Capture the cell that displays the provided text and extract its (X, Y) central coordinate. 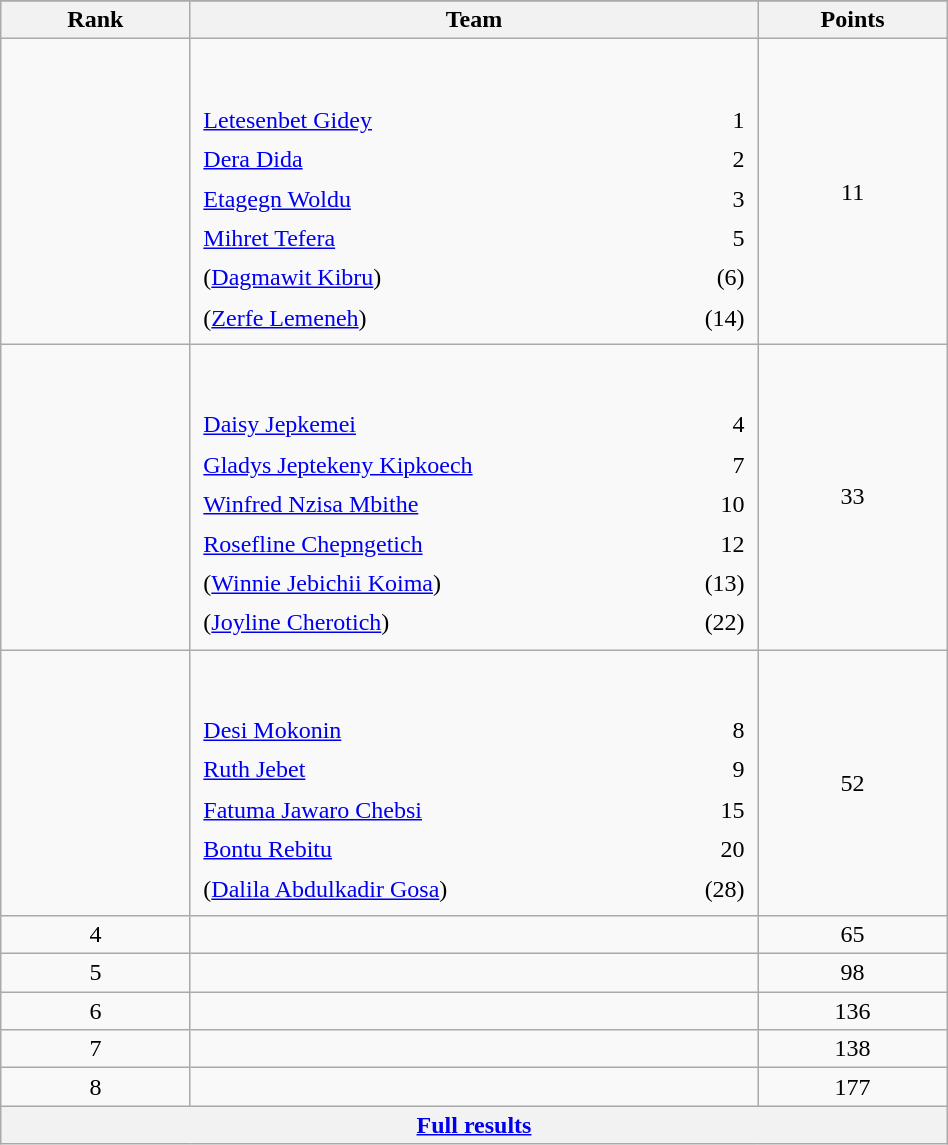
Letesenbet Gidey 1 Dera Dida 2 Etagegn Woldu 3 Mihret Tefera 5 (Dagmawit Kibru) (6) (Zerfe Lemeneh) (14) (474, 192)
Gladys Jeptekeny Kipkoech (432, 464)
Points (852, 20)
Daisy Jepkemei 4 Gladys Jeptekeny Kipkoech 7 Winfred Nzisa Mbithe 10 Rosefline Chepngetich 12 (Winnie Jebichii Koima) (13) (Joyline Cherotich) (22) (474, 496)
6 (96, 1011)
(Dalila Abdulkadir Gosa) (428, 888)
Ruth Jebet (428, 770)
1 (692, 120)
Etagegn Woldu (416, 198)
Team (474, 20)
65 (852, 935)
Winfred Nzisa Mbithe (432, 504)
Desi Mokonin (428, 730)
Rank (96, 20)
11 (852, 192)
20 (705, 850)
52 (852, 783)
33 (852, 496)
(28) (705, 888)
Daisy Jepkemei (432, 426)
2 (692, 160)
177 (852, 1087)
(Winnie Jebichii Koima) (432, 584)
136 (852, 1011)
Letesenbet Gidey (416, 120)
10 (708, 504)
Mihret Tefera (416, 238)
Fatuma Jawaro Chebsi (428, 810)
Bontu Rebitu (428, 850)
Rosefline Chepngetich (432, 544)
(6) (692, 278)
138 (852, 1049)
12 (708, 544)
9 (705, 770)
15 (705, 810)
(Dagmawit Kibru) (416, 278)
(Zerfe Lemeneh) (416, 318)
98 (852, 973)
3 (692, 198)
(13) (708, 584)
(Joyline Cherotich) (432, 624)
Desi Mokonin 8 Ruth Jebet 9 Fatuma Jawaro Chebsi 15 Bontu Rebitu 20 (Dalila Abdulkadir Gosa) (28) (474, 783)
(14) (692, 318)
Dera Dida (416, 160)
(22) (708, 624)
Full results (474, 1125)
